Determine the (x, y) coordinate at the center of the cell enclosing the given text.  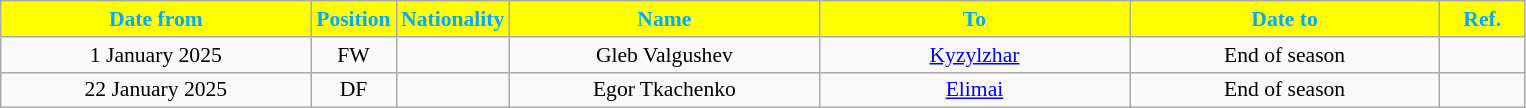
1 January 2025 (156, 55)
To (974, 19)
DF (354, 90)
Date to (1285, 19)
Egor Tkachenko (664, 90)
Nationality (452, 19)
Gleb Valgushev (664, 55)
Date from (156, 19)
Ref. (1482, 19)
Kyzylzhar (974, 55)
Name (664, 19)
FW (354, 55)
22 January 2025 (156, 90)
Elimai (974, 90)
Position (354, 19)
